Identify which cell holds the provided text, then report its [x, y] central coordinate. 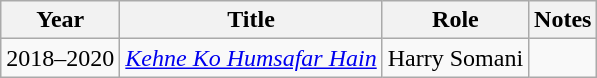
Title [251, 20]
Role [455, 20]
Notes [563, 20]
Year [60, 20]
Harry Somani [455, 58]
Kehne Ko Humsafar Hain [251, 58]
2018–2020 [60, 58]
